Pinpoint the cell where the given text exists, returning its (x, y) midpoint coordinate. 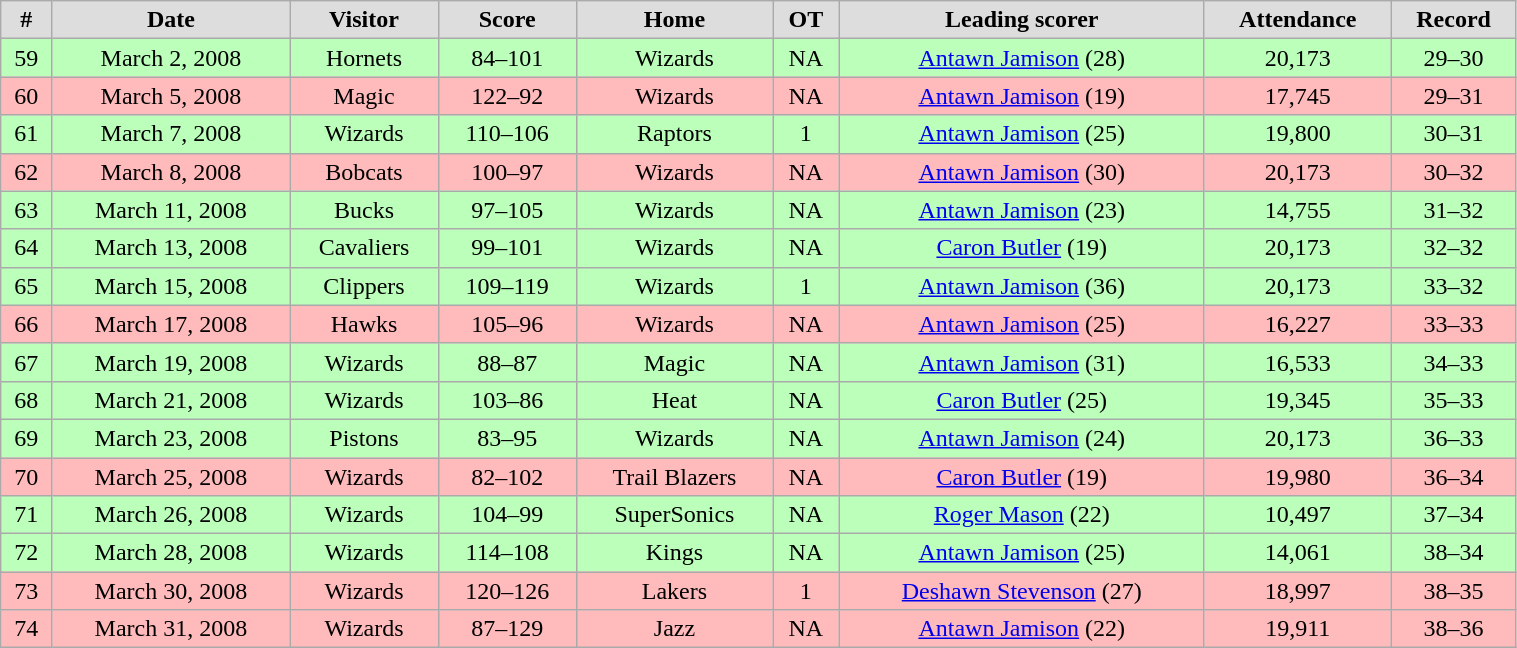
Bucks (364, 210)
March 23, 2008 (171, 438)
March 26, 2008 (171, 515)
OT (806, 20)
Antawn Jamison (23) (1022, 210)
March 8, 2008 (171, 172)
SuperSonics (674, 515)
103–86 (507, 400)
72 (26, 553)
Score (507, 20)
14,061 (1298, 553)
38–36 (1454, 629)
62 (26, 172)
March 2, 2008 (171, 58)
Bobcats (364, 172)
Pistons (364, 438)
Record (1454, 20)
87–129 (507, 629)
59 (26, 58)
88–87 (507, 362)
March 31, 2008 (171, 629)
100–97 (507, 172)
19,345 (1298, 400)
Deshawn Stevenson (27) (1022, 591)
104–99 (507, 515)
Visitor (364, 20)
Kings (674, 553)
Trail Blazers (674, 477)
38–35 (1454, 591)
65 (26, 286)
109–119 (507, 286)
Caron Butler (25) (1022, 400)
Antawn Jamison (36) (1022, 286)
73 (26, 591)
19,980 (1298, 477)
36–34 (1454, 477)
Date (171, 20)
29–31 (1454, 96)
17,745 (1298, 96)
Antawn Jamison (31) (1022, 362)
Roger Mason (22) (1022, 515)
Hornets (364, 58)
35–33 (1454, 400)
114–108 (507, 553)
97–105 (507, 210)
March 19, 2008 (171, 362)
Lakers (674, 591)
Antawn Jamison (19) (1022, 96)
69 (26, 438)
37–34 (1454, 515)
61 (26, 134)
84–101 (507, 58)
March 13, 2008 (171, 248)
63 (26, 210)
82–102 (507, 477)
March 17, 2008 (171, 324)
32–32 (1454, 248)
March 11, 2008 (171, 210)
March 21, 2008 (171, 400)
March 15, 2008 (171, 286)
36–33 (1454, 438)
70 (26, 477)
March 7, 2008 (171, 134)
30–31 (1454, 134)
Cavaliers (364, 248)
29–30 (1454, 58)
38–34 (1454, 553)
33–33 (1454, 324)
Antawn Jamison (28) (1022, 58)
Attendance (1298, 20)
105–96 (507, 324)
Leading scorer (1022, 20)
33–32 (1454, 286)
18,997 (1298, 591)
34–33 (1454, 362)
71 (26, 515)
Raptors (674, 134)
March 30, 2008 (171, 591)
Clippers (364, 286)
Antawn Jamison (24) (1022, 438)
Home (674, 20)
99–101 (507, 248)
Antawn Jamison (22) (1022, 629)
16,533 (1298, 362)
64 (26, 248)
10,497 (1298, 515)
# (26, 20)
122–92 (507, 96)
60 (26, 96)
83–95 (507, 438)
16,227 (1298, 324)
Jazz (674, 629)
74 (26, 629)
31–32 (1454, 210)
30–32 (1454, 172)
68 (26, 400)
Hawks (364, 324)
19,800 (1298, 134)
66 (26, 324)
Antawn Jamison (30) (1022, 172)
March 25, 2008 (171, 477)
March 5, 2008 (171, 96)
March 28, 2008 (171, 553)
Heat (674, 400)
14,755 (1298, 210)
110–106 (507, 134)
19,911 (1298, 629)
120–126 (507, 591)
67 (26, 362)
